Scan for the cell matching the given text and deliver its (X, Y) coordinate at center. 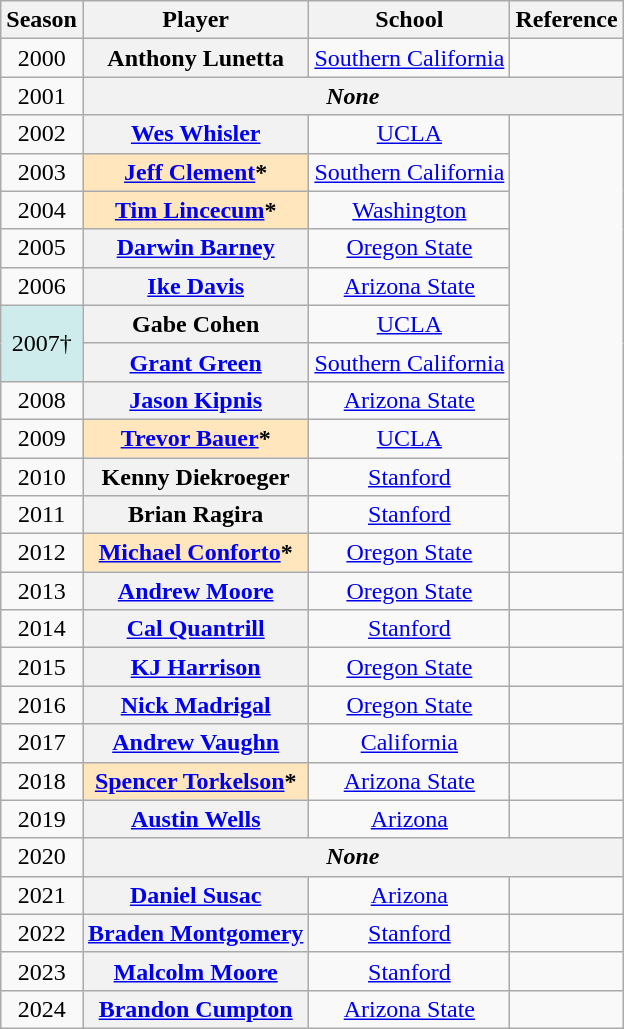
2024 (42, 1009)
2015 (42, 667)
2003 (42, 172)
2013 (42, 591)
Austin Wells (195, 819)
Anthony Lunetta (195, 58)
Andrew Vaughn (195, 743)
2002 (42, 134)
2004 (42, 210)
Darwin Barney (195, 248)
Andrew Moore (195, 591)
2000 (42, 58)
Jason Kipnis (195, 400)
2011 (42, 515)
2020 (42, 857)
2005 (42, 248)
Spencer Torkelson* (195, 781)
2001 (42, 96)
Michael Conforto* (195, 553)
Braden Montgomery (195, 933)
2018 (42, 781)
2022 (42, 933)
2008 (42, 400)
KJ Harrison (195, 667)
School (410, 20)
Cal Quantrill (195, 629)
Grant Green (195, 362)
2012 (42, 553)
Trevor Bauer* (195, 438)
2014 (42, 629)
2019 (42, 819)
Kenny Diekroeger (195, 477)
2021 (42, 895)
Season (42, 20)
Nick Madrigal (195, 705)
Tim Lincecum* (195, 210)
Malcolm Moore (195, 971)
2010 (42, 477)
Player (195, 20)
Daniel Susac (195, 895)
California (410, 743)
2007† (42, 343)
Reference (566, 20)
Washington (410, 210)
Ike Davis (195, 286)
Brian Ragira (195, 515)
2009 (42, 438)
2016 (42, 705)
2017 (42, 743)
Gabe Cohen (195, 324)
2006 (42, 286)
Jeff Clement* (195, 172)
Brandon Cumpton (195, 1009)
Wes Whisler (195, 134)
2023 (42, 971)
